Determine the [X, Y] coordinate at the center of the cell enclosing the given text.  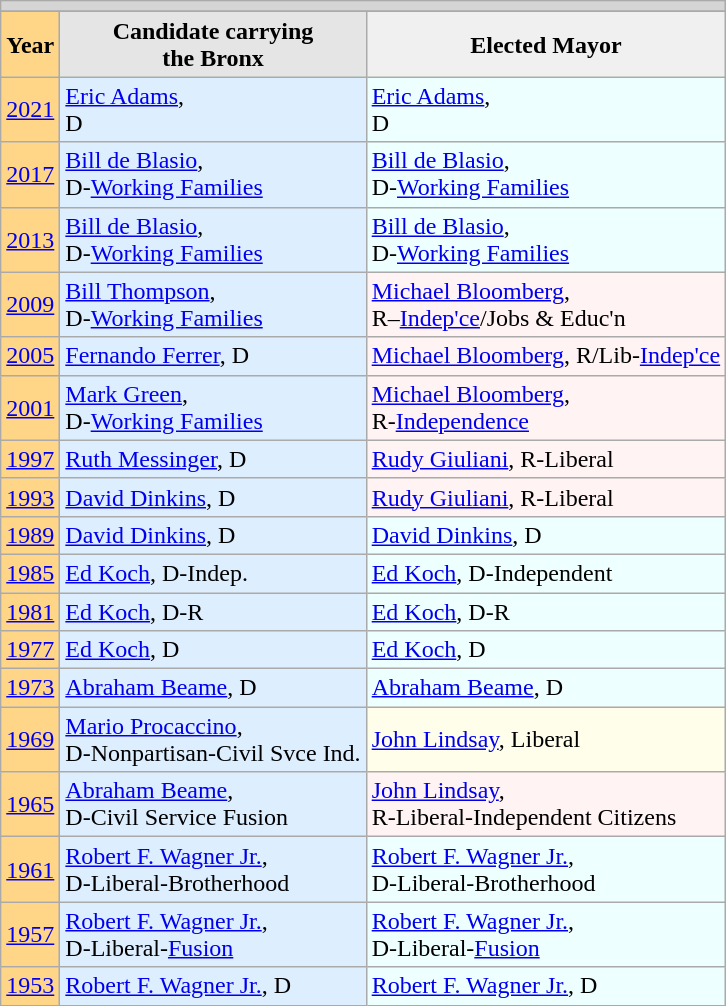
2017 [30, 174]
Elected Mayor [546, 44]
Candidate carryingthe Bronx [213, 44]
Abraham Beame,D-Civil Service Fusion [213, 804]
2013 [30, 240]
Ed Koch, D-Independent [546, 573]
Bill Thompson,D-Working Families [213, 304]
1985 [30, 573]
2001 [30, 408]
1977 [30, 650]
1981 [30, 611]
John Lindsay,R-Liberal-Independent Citizens [546, 804]
Mark Green,D-Working Families [213, 408]
Ed Koch, D-Indep. [213, 573]
John Lindsay, Liberal [546, 740]
1957 [30, 934]
2009 [30, 304]
Michael Bloomberg,R-Independence [546, 408]
Michael Bloomberg, R/Lib-Indep'ce [546, 356]
1997 [30, 459]
Year [30, 44]
1969 [30, 740]
Ruth Messinger, D [213, 459]
Fernando Ferrer, D [213, 356]
1993 [30, 497]
1961 [30, 870]
2021 [30, 110]
Michael Bloomberg,R–Indep'ce/Jobs & Educ'n [546, 304]
1973 [30, 688]
1965 [30, 804]
Mario Procaccino,D-Nonpartisan-Civil Svce Ind. [213, 740]
1953 [30, 986]
2005 [30, 356]
1989 [30, 535]
